Locate the cell with the specified text and output its [x, y] center coordinate. 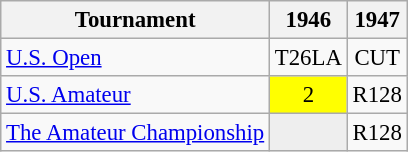
U.S. Open [136, 58]
2 [309, 95]
U.S. Amateur [136, 95]
T26LA [309, 58]
Tournament [136, 20]
The Amateur Championship [136, 133]
CUT [377, 58]
1946 [309, 20]
1947 [377, 20]
